For the text-containing cell, return its midpoint in [X, Y] coordinate format. 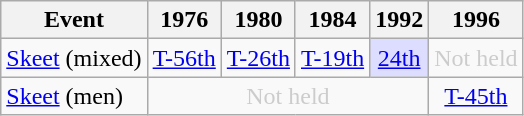
1996 [476, 20]
T-56th [184, 58]
Skeet (men) [74, 96]
Event [74, 20]
1984 [332, 20]
1976 [184, 20]
24th [400, 58]
Skeet (mixed) [74, 58]
1992 [400, 20]
T-26th [258, 58]
1980 [258, 20]
T-45th [476, 96]
T-19th [332, 58]
